Output the [X, Y] coordinate of the center of the cell containing the given text.  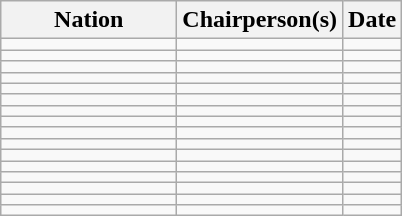
Date [372, 20]
Chairperson(s) [260, 20]
Nation [89, 20]
